Return the (X, Y) coordinate for the center point of the cell that contains the specified text.  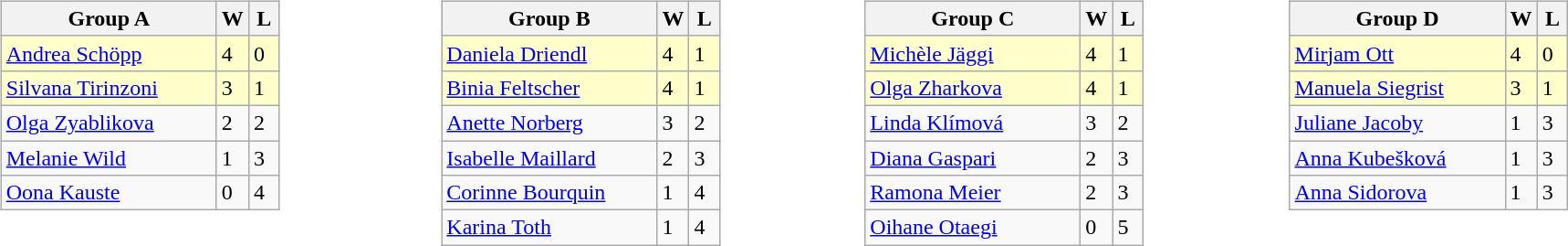
Isabelle Maillard (549, 158)
Diana Gaspari (973, 158)
Anna Kubešková (1397, 158)
Oona Kauste (109, 193)
Andrea Schöpp (109, 53)
Karina Toth (549, 228)
Corinne Bourquin (549, 193)
Olga Zharkova (973, 88)
Group C (973, 18)
Anna Sidorova (1397, 193)
Group A (109, 18)
Manuela Siegrist (1397, 88)
Group D (1397, 18)
Ramona Meier (973, 193)
Mirjam Ott (1397, 53)
Binia Feltscher (549, 88)
Group B (549, 18)
Linda Klímová (973, 123)
Melanie Wild (109, 158)
Anette Norberg (549, 123)
5 (1128, 228)
Daniela Driendl (549, 53)
Silvana Tirinzoni (109, 88)
Oihane Otaegi (973, 228)
Michèle Jäggi (973, 53)
Olga Zyablikova (109, 123)
Juliane Jacoby (1397, 123)
